Find where the given text appears and provide that cell's center as [x, y] coordinate. 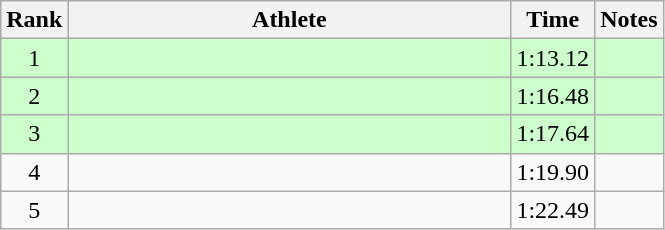
Athlete [290, 20]
1:22.49 [553, 210]
Rank [34, 20]
2 [34, 96]
1:19.90 [553, 172]
5 [34, 210]
Time [553, 20]
Notes [629, 20]
1 [34, 58]
3 [34, 134]
1:16.48 [553, 96]
4 [34, 172]
1:13.12 [553, 58]
1:17.64 [553, 134]
